Capture the cell that displays the provided text and extract its [X, Y] central coordinate. 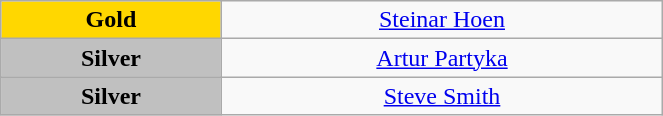
Steinar Hoen [442, 20]
Steve Smith [442, 96]
Gold [111, 20]
Artur Partyka [442, 58]
